Extract the (X, Y) coordinate from the center of the cell holding the provided text.  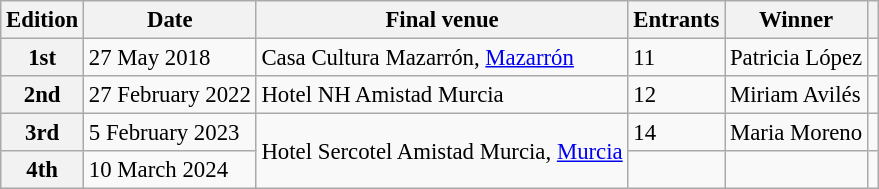
Maria Moreno (796, 133)
Hotel Sercotel Amistad Murcia, Murcia (442, 152)
Date (170, 20)
27 May 2018 (170, 58)
10 March 2024 (170, 170)
5 February 2023 (170, 133)
4th (42, 170)
2nd (42, 95)
Miriam Avilés (796, 95)
Entrants (676, 20)
3rd (42, 133)
Final venue (442, 20)
Patricia López (796, 58)
Casa Cultura Mazarrón, Mazarrón (442, 58)
Hotel NH Amistad Murcia (442, 95)
Edition (42, 20)
Winner (796, 20)
14 (676, 133)
11 (676, 58)
27 February 2022 (170, 95)
12 (676, 95)
1st (42, 58)
